Scan for the cell matching the given text and deliver its [X, Y] coordinate at center. 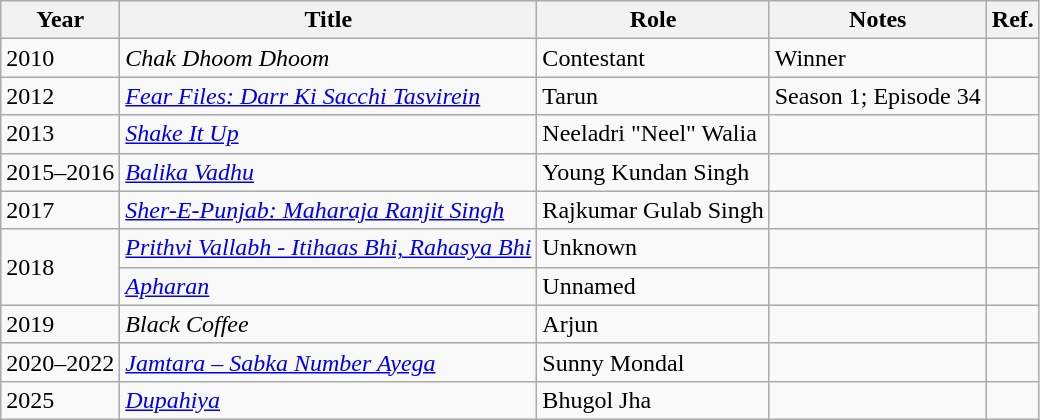
2020–2022 [60, 362]
Balika Vadhu [328, 172]
Unknown [653, 248]
Role [653, 20]
Title [328, 20]
2015–2016 [60, 172]
Rajkumar Gulab Singh [653, 210]
2019 [60, 324]
Fear Files: Darr Ki Sacchi Tasvirein [328, 96]
Arjun [653, 324]
2012 [60, 96]
Season 1; Episode 34 [878, 96]
Sunny Mondal [653, 362]
Young Kundan Singh [653, 172]
Chak Dhoom Dhoom [328, 58]
Sher-E-Punjab: Maharaja Ranjit Singh [328, 210]
2025 [60, 400]
2017 [60, 210]
2018 [60, 267]
Prithvi Vallabh - Itihaas Bhi, Rahasya Bhi [328, 248]
Ref. [1012, 20]
2013 [60, 134]
Jamtara – Sabka Number Ayega [328, 362]
Bhugol Jha [653, 400]
Dupahiya [328, 400]
Notes [878, 20]
2010 [60, 58]
Shake It Up [328, 134]
Year [60, 20]
Apharan [328, 286]
Unnamed [653, 286]
Tarun [653, 96]
Winner [878, 58]
Neeladri "Neel" Walia [653, 134]
Contestant [653, 58]
Black Coffee [328, 324]
